Return [x, y] of the center of cell containing provided text 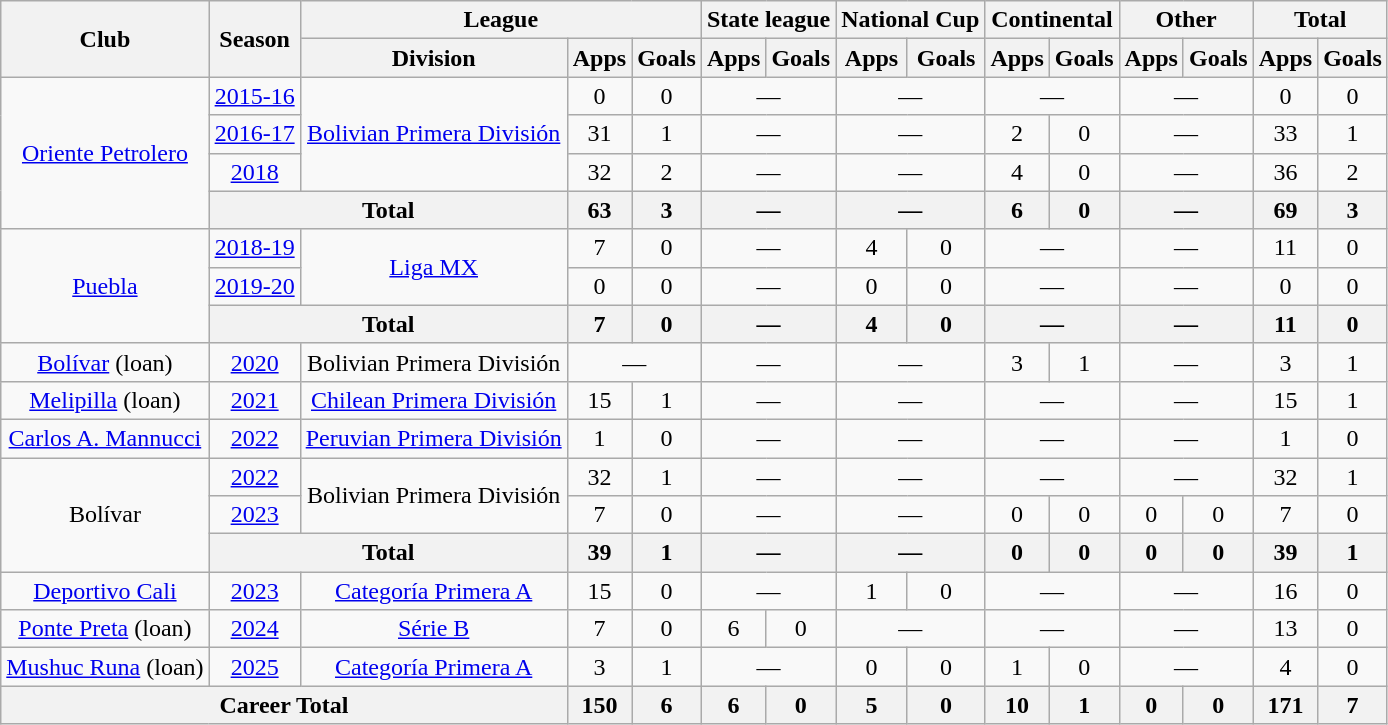
2019-20 [254, 286]
150 [599, 705]
Carlos A. Mannucci [105, 438]
171 [1285, 705]
2020 [254, 362]
Career Total [284, 705]
Mushuc Runa (loan) [105, 667]
2016-17 [254, 134]
Bolívar [105, 515]
League [500, 20]
Other [1186, 20]
Bolívar (loan) [105, 362]
Série B [434, 629]
31 [599, 134]
Deportivo Cali [105, 591]
Club [105, 39]
Melipilla (loan) [105, 400]
Division [434, 58]
Oriente Petrolero [105, 153]
69 [1285, 210]
16 [1285, 591]
2018 [254, 172]
5 [872, 705]
Liga MX [434, 267]
Chilean Primera División [434, 400]
2025 [254, 667]
Ponte Preta (loan) [105, 629]
2021 [254, 400]
Peruvian Primera División [434, 438]
Continental [1052, 20]
Season [254, 39]
National Cup [910, 20]
10 [1017, 705]
33 [1285, 134]
36 [1285, 172]
State league [768, 20]
13 [1285, 629]
2018-19 [254, 248]
2015-16 [254, 96]
Puebla [105, 286]
2024 [254, 629]
63 [599, 210]
